From the cell containing the given text, extract its center point as (x, y) coordinate. 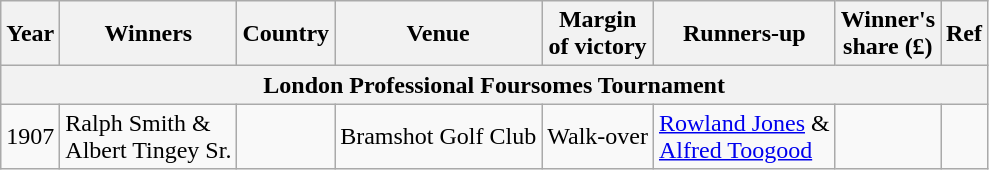
Bramshot Golf Club (438, 136)
Ralph Smith &Albert Tingey Sr. (148, 136)
Runners-up (744, 34)
Venue (438, 34)
Rowland Jones & Alfred Toogood (744, 136)
Walk-over (598, 136)
Winner'sshare (£) (888, 34)
Winners (148, 34)
Year (30, 34)
Country (286, 34)
1907 (30, 136)
Ref (964, 34)
Marginof victory (598, 34)
London Professional Foursomes Tournament (494, 85)
